From the cell containing the given text, extract its center point as (x, y) coordinate. 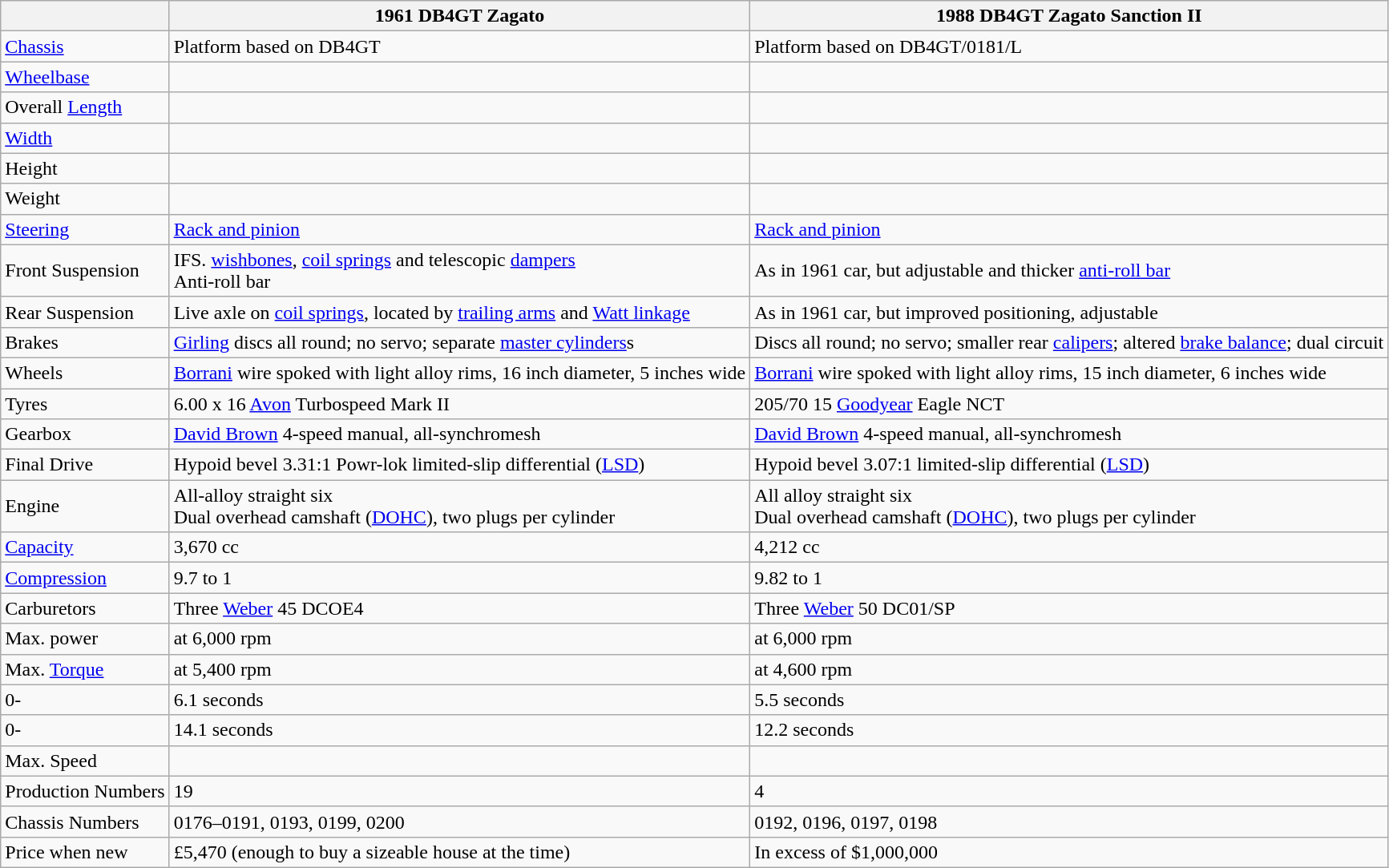
IFS. wishbones, coil springs and telescopic dampersAnti-roll bar (460, 271)
at 5,400 rpm (460, 669)
Steering (85, 229)
£5,470 (enough to buy a sizeable house at the time) (460, 852)
Max. Torque (85, 669)
9.7 to 1 (460, 578)
Borrani wire spoked with light alloy rims, 15 inch diameter, 6 inches wide (1069, 373)
As in 1961 car, but adjustable and thicker anti-roll bar (1069, 271)
Width (85, 138)
All alloy straight sixDual overhead camshaft (DOHC), two plugs per cylinder (1069, 507)
Chassis (85, 46)
Wheels (85, 373)
Gearbox (85, 434)
Compression (85, 578)
In excess of $1,000,000 (1069, 852)
Rear Suspension (85, 312)
Borrani wire spoked with light alloy rims, 16 inch diameter, 5 inches wide (460, 373)
Hypoid bevel 3.31:1 Powr-lok limited-slip differential (LSD) (460, 465)
Height (85, 168)
12.2 seconds (1069, 730)
Overall Length (85, 107)
9.82 to 1 (1069, 578)
Discs all round; no servo; smaller rear calipers; altered brake balance; dual circuit (1069, 342)
4 (1069, 791)
Three Weber 50 DC01/SP (1069, 608)
0176–0191, 0193, 0199, 0200 (460, 822)
Three Weber 45 DCOE4 (460, 608)
Hypoid bevel 3.07:1 limited-slip differential (LSD) (1069, 465)
Girling discs all round; no servo; separate master cylinderss (460, 342)
at 4,600 rpm (1069, 669)
Price when new (85, 852)
Tyres (85, 403)
Max. Speed (85, 761)
Front Suspension (85, 271)
Live axle on coil springs, located by trailing arms and Watt linkage (460, 312)
Production Numbers (85, 791)
1961 DB4GT Zagato (460, 16)
205/70 15 Goodyear Eagle NCT (1069, 403)
6.1 seconds (460, 700)
4,212 cc (1069, 547)
14.1 seconds (460, 730)
Brakes (85, 342)
6.00 x 16 Avon Turbospeed Mark II (460, 403)
Final Drive (85, 465)
Weight (85, 199)
Chassis Numbers (85, 822)
Engine (85, 507)
Capacity (85, 547)
As in 1961 car, but improved positioning, adjustable (1069, 312)
5.5 seconds (1069, 700)
Wheelbase (85, 77)
Carburetors (85, 608)
3,670 cc (460, 547)
Platform based on DB4GT (460, 46)
Max. power (85, 639)
Platform based on DB4GT/0181/L (1069, 46)
0192, 0196, 0197, 0198 (1069, 822)
19 (460, 791)
1988 DB4GT Zagato Sanction II (1069, 16)
All-alloy straight sixDual overhead camshaft (DOHC), two plugs per cylinder (460, 507)
